Capture the cell that displays the provided text and extract its [X, Y] central coordinate. 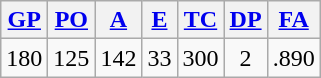
DP [246, 20]
GP [24, 20]
.890 [294, 58]
33 [160, 58]
300 [200, 58]
2 [246, 58]
FA [294, 20]
142 [118, 58]
TC [200, 20]
A [118, 20]
180 [24, 58]
125 [72, 58]
E [160, 20]
PO [72, 20]
